Identify which cell holds the provided text, then report its [x, y] central coordinate. 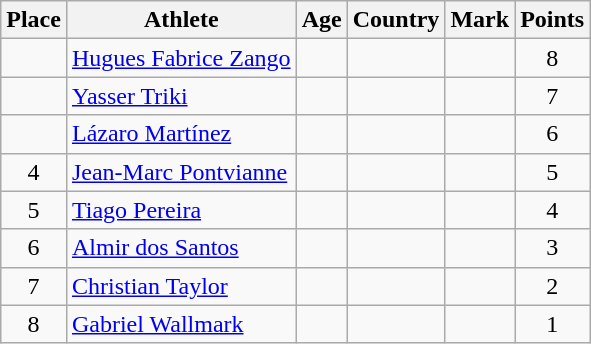
Country [396, 20]
Almir dos Santos [181, 248]
Points [552, 20]
Jean-Marc Pontvianne [181, 172]
1 [552, 324]
Lázaro Martínez [181, 134]
Gabriel Wallmark [181, 324]
Athlete [181, 20]
Age [322, 20]
Place [34, 20]
Hugues Fabrice Zango [181, 58]
Yasser Triki [181, 96]
Christian Taylor [181, 286]
Mark [480, 20]
2 [552, 286]
3 [552, 248]
Tiago Pereira [181, 210]
